Return the (X, Y) coordinate for the center point of the cell that contains the specified text.  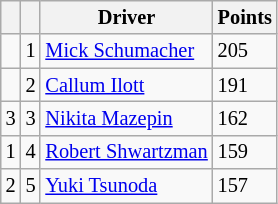
Mick Schumacher (126, 51)
Nikita Mazepin (126, 118)
Callum Ilott (126, 85)
Driver (126, 17)
Yuki Tsunoda (126, 186)
159 (245, 152)
205 (245, 51)
4 (31, 152)
157 (245, 186)
Points (245, 17)
5 (31, 186)
162 (245, 118)
Robert Shwartzman (126, 152)
191 (245, 85)
